From the cell containing the given text, extract its center point as [x, y] coordinate. 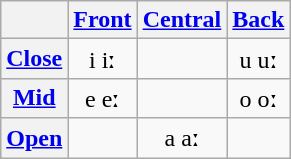
a aː [182, 138]
Front [102, 20]
Mid [34, 98]
u uː [258, 59]
Close [34, 59]
Open [34, 138]
e eː [102, 98]
i iː [102, 59]
o oː [258, 98]
Back [258, 20]
Central [182, 20]
